Find where the given text appears and provide that cell's center as [X, Y] coordinate. 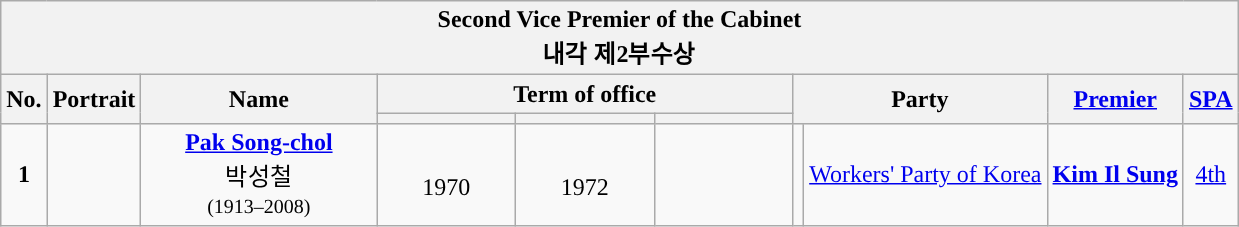
SPA [1210, 100]
No. [24, 100]
Second Vice Premier of the Cabinet내각 제2부수상 [620, 38]
1 [24, 174]
1970 [446, 174]
Pak Song-chol박성철(1913–2008) [259, 174]
Portrait [94, 100]
Premier [1115, 100]
Workers' Party of Korea [926, 174]
Kim Il Sung [1115, 174]
4th [1210, 174]
1972 [584, 174]
Party [920, 100]
Term of office [585, 94]
Name [259, 100]
